Output the (X, Y) coordinate of the center of the cell containing the given text.  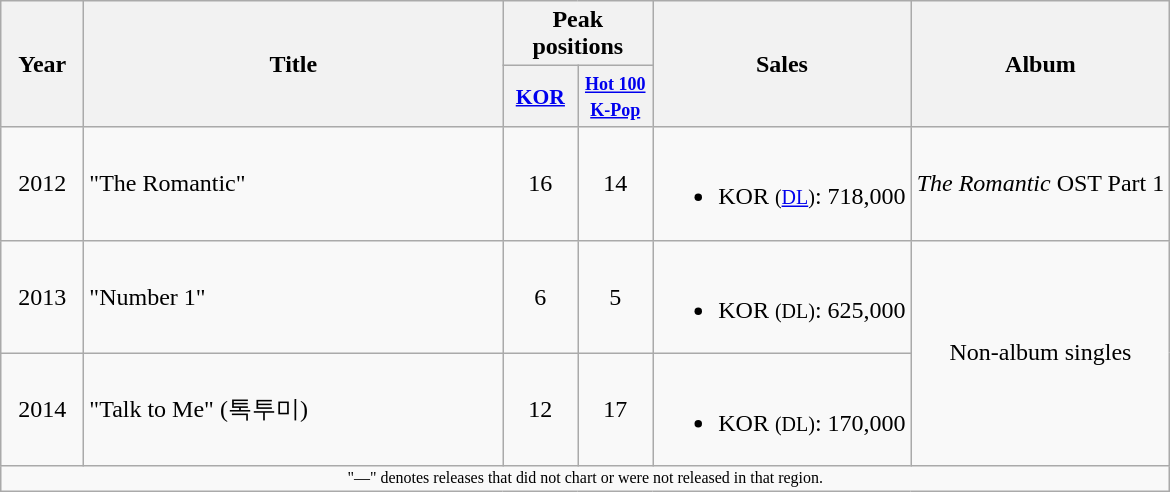
"—" denotes releases that did not chart or were not released in that region. (586, 478)
16 (540, 184)
5 (616, 296)
Hot 100K-Pop (616, 96)
"The Romantic" (294, 184)
Year (42, 64)
6 (540, 296)
Peak positions (578, 34)
KOR (DL): 170,000 (782, 410)
Non-album singles (1040, 353)
The Romantic OST Part 1 (1040, 184)
"Number 1" (294, 296)
Title (294, 64)
2012 (42, 184)
2014 (42, 410)
Sales (782, 64)
Album (1040, 64)
12 (540, 410)
2013 (42, 296)
KOR (DL): 718,000 (782, 184)
"Talk to Me" (톡투미) (294, 410)
14 (616, 184)
KOR (540, 96)
KOR (DL): 625,000 (782, 296)
17 (616, 410)
